Pinpoint the cell where the given text exists, returning its [X, Y] midpoint coordinate. 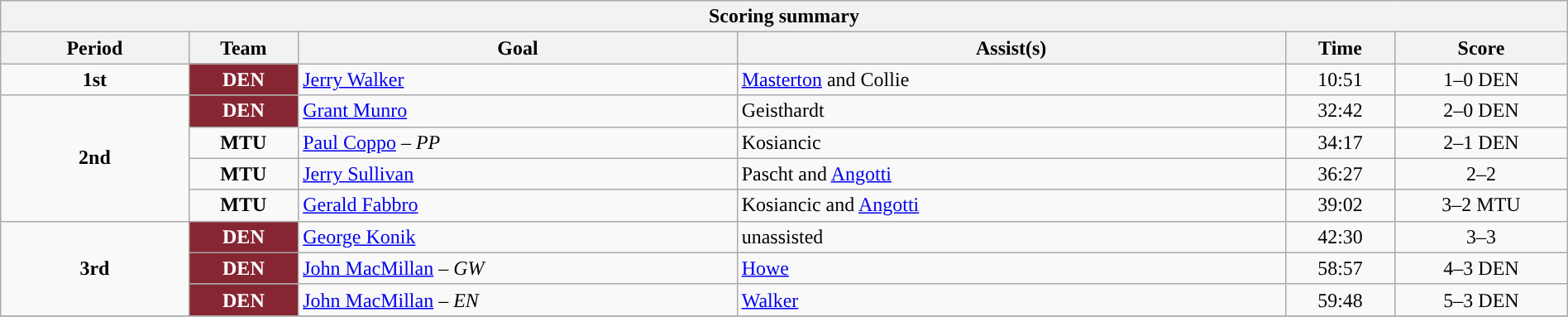
34:17 [1340, 142]
2–0 DEN [1481, 111]
Kosiancic [1011, 142]
Jerry Sullivan [518, 174]
Howe [1011, 268]
2–1 DEN [1481, 142]
Grant Munro [518, 111]
Masterton and Collie [1011, 79]
John MacMillan – EN [518, 300]
5–3 DEN [1481, 300]
2nd [94, 158]
Paul Coppo – PP [518, 142]
39:02 [1340, 205]
10:51 [1340, 79]
Score [1481, 48]
1–0 DEN [1481, 79]
32:42 [1340, 111]
Time [1340, 48]
Jerry Walker [518, 79]
1st [94, 79]
2–2 [1481, 174]
Kosiancic and Angotti [1011, 205]
Goal [518, 48]
3–3 [1481, 237]
3–2 MTU [1481, 205]
3rd [94, 268]
36:27 [1340, 174]
George Konik [518, 237]
Gerald Fabbro [518, 205]
4–3 DEN [1481, 268]
Team [243, 48]
Assist(s) [1011, 48]
59:48 [1340, 300]
Geisthardt [1011, 111]
Walker [1011, 300]
unassisted [1011, 237]
Period [94, 48]
John MacMillan – GW [518, 268]
Pascht and Angotti [1011, 174]
58:57 [1340, 268]
42:30 [1340, 237]
Scoring summary [784, 17]
